Pinpoint the cell where the given text exists, returning its (X, Y) midpoint coordinate. 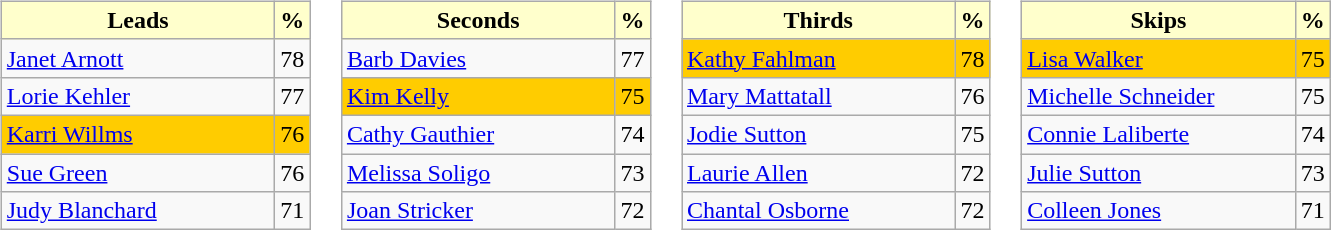
Barb Davies (478, 58)
Skips (1159, 20)
Lorie Kehler (138, 96)
Judy Blanchard (138, 211)
Connie Laliberte (1159, 134)
Joan Stricker (478, 211)
Kathy Fahlman (819, 58)
Michelle Schneider (1159, 96)
Colleen Jones (1159, 211)
Lisa Walker (1159, 58)
Jodie Sutton (819, 134)
Seconds (478, 20)
Chantal Osborne (819, 211)
Kim Kelly (478, 96)
Leads (138, 20)
Laurie Allen (819, 173)
Mary Mattatall (819, 96)
Melissa Soligo (478, 173)
Cathy Gauthier (478, 134)
Karri Willms (138, 134)
Thirds (819, 20)
Janet Arnott (138, 58)
Sue Green (138, 173)
Julie Sutton (1159, 173)
